Pinpoint the cell where the given text exists, returning its [X, Y] midpoint coordinate. 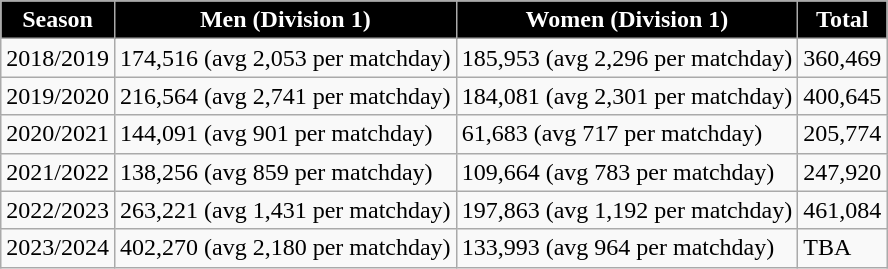
205,774 [842, 134]
360,469 [842, 58]
2021/2022 [58, 172]
174,516 (avg 2,053 per matchday) [285, 58]
Total [842, 20]
402,270 (avg 2,180 per matchday) [285, 248]
144,091 (avg 901 per matchday) [285, 134]
Women (Division 1) [627, 20]
197,863 (avg 1,192 per matchday) [627, 210]
461,084 [842, 210]
138,256 (avg 859 per matchday) [285, 172]
2019/2020 [58, 96]
2023/2024 [58, 248]
Men (Division 1) [285, 20]
216,564 (avg 2,741 per matchday) [285, 96]
2020/2021 [58, 134]
2018/2019 [58, 58]
TBA [842, 248]
184,081 (avg 2,301 per matchday) [627, 96]
133,993 (avg 964 per matchday) [627, 248]
400,645 [842, 96]
Season [58, 20]
109,664 (avg 783 per matchday) [627, 172]
185,953 (avg 2,296 per matchday) [627, 58]
2022/2023 [58, 210]
247,920 [842, 172]
263,221 (avg 1,431 per matchday) [285, 210]
61,683 (avg 717 per matchday) [627, 134]
